Output the [X, Y] coordinate of the center of the cell containing the given text.  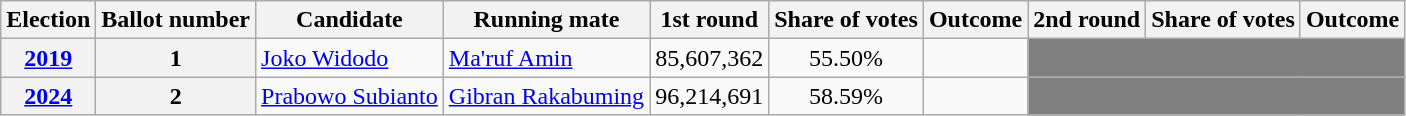
55.50% [846, 58]
Running mate [546, 20]
Ballot number [176, 20]
Gibran Rakabuming [546, 96]
Candidate [350, 20]
2nd round [1087, 20]
85,607,362 [710, 58]
2024 [48, 96]
Election [48, 20]
2 [176, 96]
1 [176, 58]
Joko Widodo [350, 58]
Ma'ruf Amin [546, 58]
2019 [48, 58]
58.59% [846, 96]
Prabowo Subianto [350, 96]
1st round [710, 20]
96,214,691 [710, 96]
